Identify which cell holds the provided text, then report its (x, y) central coordinate. 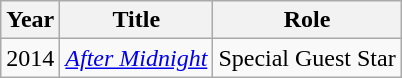
2014 (30, 58)
Year (30, 20)
After Midnight (136, 58)
Title (136, 20)
Special Guest Star (307, 58)
Role (307, 20)
